Detect which cell encompasses the target text, then output its [x, y] center coordinate. 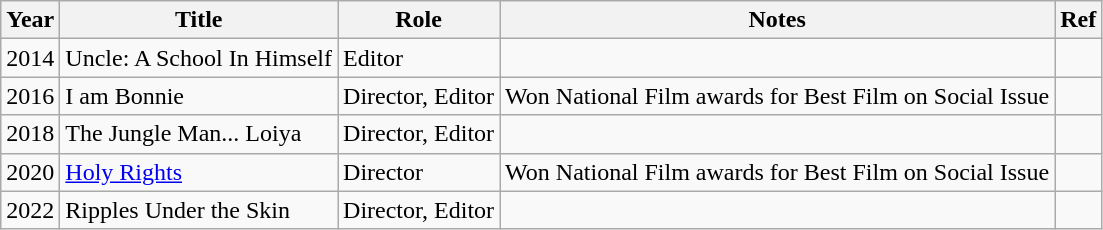
2018 [30, 134]
Editor [419, 58]
Title [199, 20]
Director [419, 172]
2014 [30, 58]
2022 [30, 210]
Holy Rights [199, 172]
Ref [1078, 20]
Notes [778, 20]
2020 [30, 172]
The Jungle Man... Loiya [199, 134]
I am Bonnie [199, 96]
2016 [30, 96]
Year [30, 20]
Role [419, 20]
Ripples Under the Skin [199, 210]
Uncle: A School In Himself [199, 58]
